Locate the cell with the specified text and output its [X, Y] center coordinate. 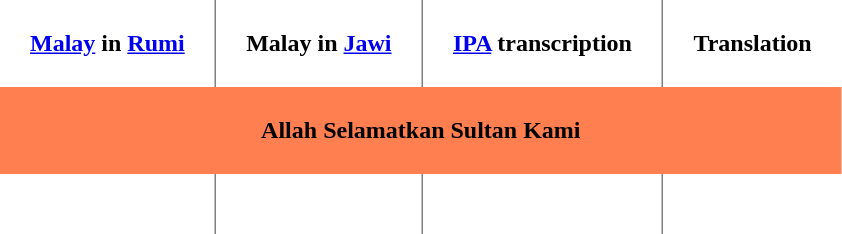
Malay in Rumi [108, 44]
Translation [752, 44]
IPA transcription [542, 44]
Malay in Jawi [318, 44]
Allah Selamatkan Sultan Kami [421, 130]
